Output the (x, y) coordinate of the center of the cell containing the given text.  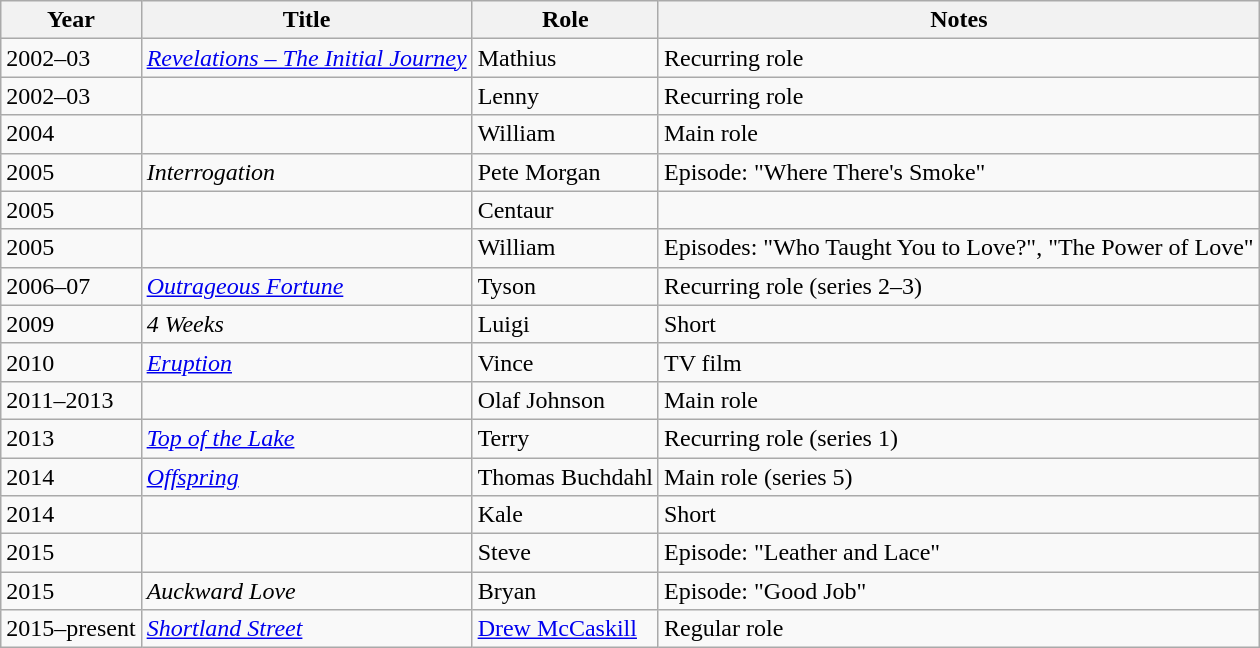
Episodes: "Who Taught You to Love?", "The Power of Love" (958, 248)
4 Weeks (306, 324)
Revelations – The Initial Journey (306, 58)
Episode: "Where There's Smoke" (958, 172)
2011–2013 (71, 400)
Title (306, 20)
Shortland Street (306, 629)
Luigi (565, 324)
Episode: "Good Job" (958, 591)
Terry (565, 438)
Role (565, 20)
Pete Morgan (565, 172)
Bryan (565, 591)
Top of the Lake (306, 438)
Vince (565, 362)
Steve (565, 553)
Year (71, 20)
Mathius (565, 58)
Outrageous Fortune (306, 286)
Drew McCaskill (565, 629)
2015–present (71, 629)
2010 (71, 362)
Notes (958, 20)
TV film (958, 362)
Olaf Johnson (565, 400)
Recurring role (series 2–3) (958, 286)
2013 (71, 438)
Interrogation (306, 172)
Episode: "Leather and Lace" (958, 553)
Eruption (306, 362)
Main role (series 5) (958, 477)
2009 (71, 324)
Offspring (306, 477)
Regular role (958, 629)
Recurring role (series 1) (958, 438)
Kale (565, 515)
Tyson (565, 286)
Thomas Buchdahl (565, 477)
Auckward Love (306, 591)
Centaur (565, 210)
Lenny (565, 96)
2004 (71, 134)
2006–07 (71, 286)
